Scan for the cell matching the given text and deliver its (X, Y) coordinate at center. 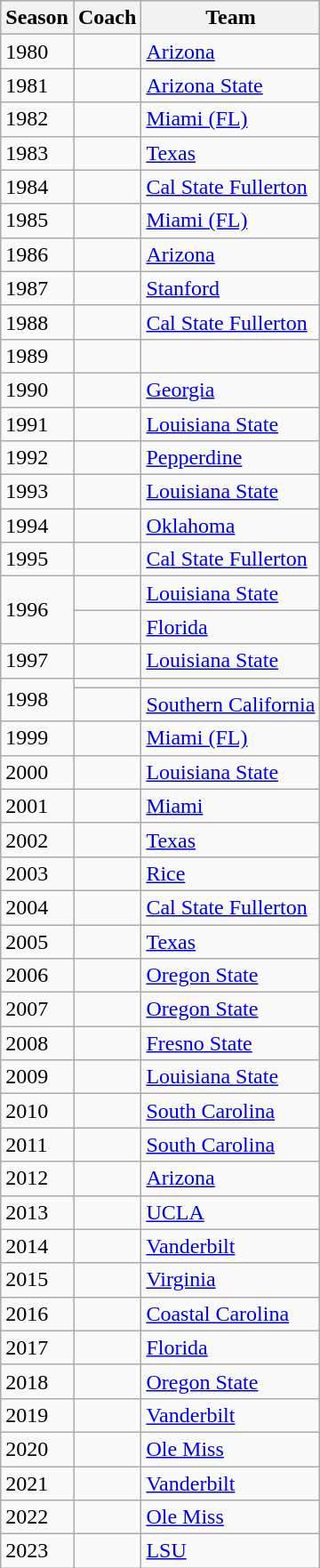
2005 (37, 942)
Georgia (231, 390)
1993 (37, 492)
2019 (37, 1415)
UCLA (231, 1212)
2011 (37, 1145)
1987 (37, 288)
Season (37, 18)
Stanford (231, 288)
1988 (37, 322)
2021 (37, 1483)
2015 (37, 1280)
2016 (37, 1314)
1997 (37, 661)
1989 (37, 356)
1994 (37, 526)
1995 (37, 559)
Rice (231, 873)
1985 (37, 221)
1996 (37, 610)
Fresno State (231, 1043)
1990 (37, 390)
1983 (37, 153)
Coach (107, 18)
2003 (37, 873)
1982 (37, 119)
2002 (37, 840)
1999 (37, 738)
1986 (37, 254)
2020 (37, 1449)
2001 (37, 806)
Southern California (231, 704)
2010 (37, 1111)
1992 (37, 458)
Team (231, 18)
1980 (37, 52)
2017 (37, 1347)
Arizona State (231, 85)
2008 (37, 1043)
2007 (37, 1009)
2022 (37, 1517)
1991 (37, 424)
2004 (37, 907)
Coastal Carolina (231, 1314)
2018 (37, 1381)
1984 (37, 187)
2012 (37, 1178)
Oklahoma (231, 526)
2014 (37, 1246)
2013 (37, 1212)
2000 (37, 772)
LSU (231, 1551)
Virginia (231, 1280)
Miami (231, 806)
2009 (37, 1077)
1998 (37, 699)
1981 (37, 85)
2006 (37, 976)
Pepperdine (231, 458)
2023 (37, 1551)
